Detect which cell encompasses the target text, then output its [X, Y] center coordinate. 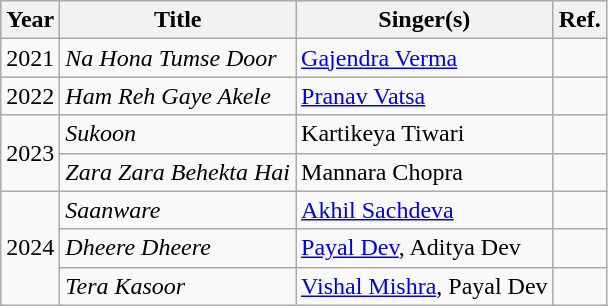
2023 [30, 153]
Ref. [580, 20]
Year [30, 20]
Vishal Mishra, Payal Dev [425, 286]
Kartikeya Tiwari [425, 134]
Zara Zara Behekta Hai [178, 172]
Na Hona Tumse Door [178, 58]
Saanware [178, 210]
Gajendra Verma [425, 58]
Mannara Chopra [425, 172]
Payal Dev, Aditya Dev [425, 248]
Tera Kasoor [178, 286]
Dheere Dheere [178, 248]
Akhil Sachdeva [425, 210]
Sukoon [178, 134]
Ham Reh Gaye Akele [178, 96]
Title [178, 20]
2024 [30, 248]
Singer(s) [425, 20]
Pranav Vatsa [425, 96]
2022 [30, 96]
2021 [30, 58]
